Search for the cell housing the specified text and yield its (x, y) center coordinate. 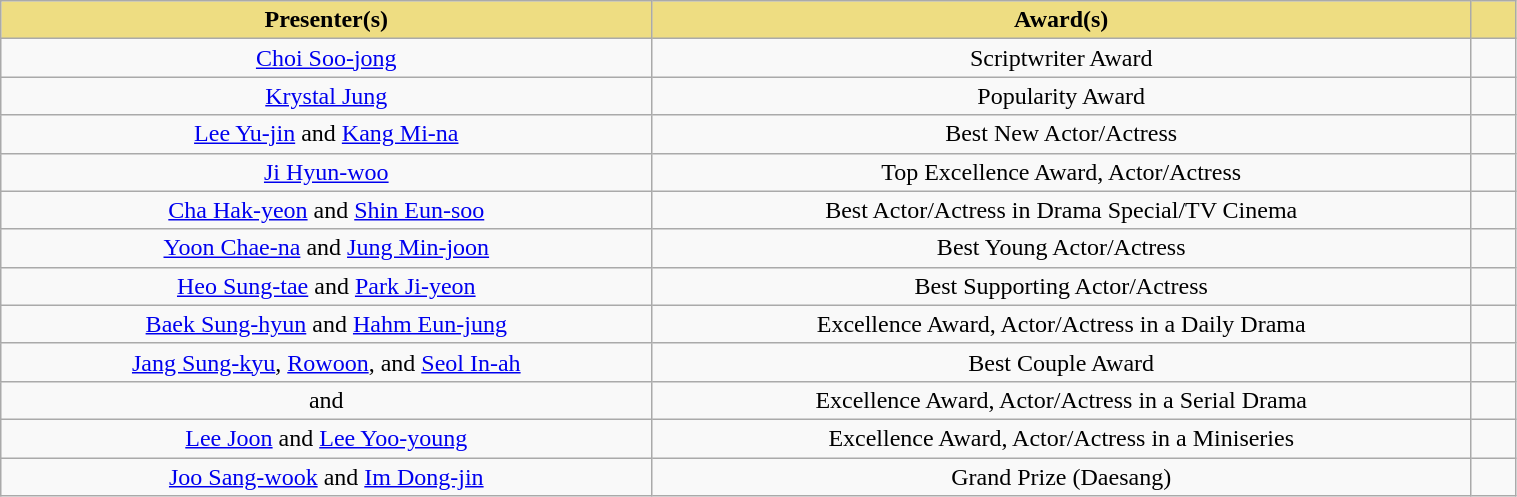
Top Excellence Award, Actor/Actress (1062, 172)
Scriptwriter Award (1062, 58)
Best Supporting Actor/Actress (1062, 286)
Baek Sung-hyun and Hahm Eun-jung (326, 324)
Yoon Chae-na and Jung Min-joon (326, 248)
Best Young Actor/Actress (1062, 248)
Ji Hyun-woo (326, 172)
Excellence Award, Actor/Actress in a Miniseries (1062, 438)
Presenter(s) (326, 20)
Excellence Award, Actor/Actress in a Serial Drama (1062, 400)
Best Couple Award (1062, 362)
Choi Soo-jong (326, 58)
Best New Actor/Actress (1062, 134)
Heo Sung-tae and Park Ji-yeon (326, 286)
Jang Sung-kyu, Rowoon, and Seol In-ah (326, 362)
Joo Sang-wook and Im Dong-jin (326, 477)
and (326, 400)
Best Actor/Actress in Drama Special/TV Cinema (1062, 210)
Cha Hak-yeon and Shin Eun-soo (326, 210)
Lee Yu-jin and Kang Mi-na (326, 134)
Lee Joon and Lee Yoo-young (326, 438)
Award(s) (1062, 20)
Excellence Award, Actor/Actress in a Daily Drama (1062, 324)
Popularity Award (1062, 96)
Krystal Jung (326, 96)
Grand Prize (Daesang) (1062, 477)
